For the text-containing cell, return its midpoint in (X, Y) coordinate format. 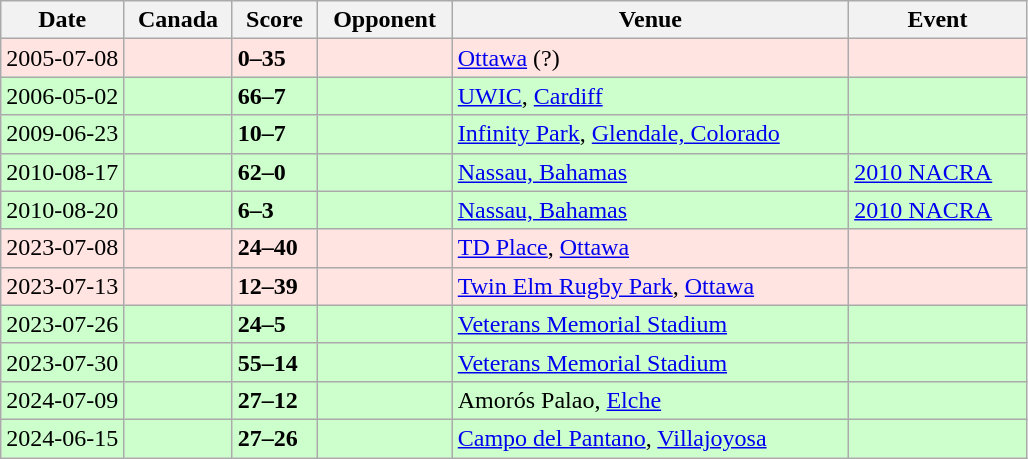
6–3 (274, 210)
Opponent (384, 20)
Twin Elm Rugby Park, Ottawa (650, 286)
0–35 (274, 58)
Venue (650, 20)
2006-05-02 (62, 96)
24–5 (274, 324)
55–14 (274, 362)
2024-06-15 (62, 438)
10–7 (274, 134)
2009-06-23 (62, 134)
Score (274, 20)
66–7 (274, 96)
2023-07-08 (62, 248)
Canada (178, 20)
62–0 (274, 172)
2023-07-30 (62, 362)
Campo del Pantano, Villajoyosa (650, 438)
2010-08-20 (62, 210)
Date (62, 20)
2023-07-26 (62, 324)
UWIC, Cardiff (650, 96)
24–40 (274, 248)
Event (938, 20)
2010-08-17 (62, 172)
27–26 (274, 438)
12–39 (274, 286)
2005-07-08 (62, 58)
2024-07-09 (62, 400)
TD Place, Ottawa (650, 248)
Infinity Park, Glendale, Colorado (650, 134)
27–12 (274, 400)
Ottawa (?) (650, 58)
2023-07-13 (62, 286)
Amorós Palao, Elche (650, 400)
